Return the (X, Y) coordinate for the center point of the cell that contains the specified text.  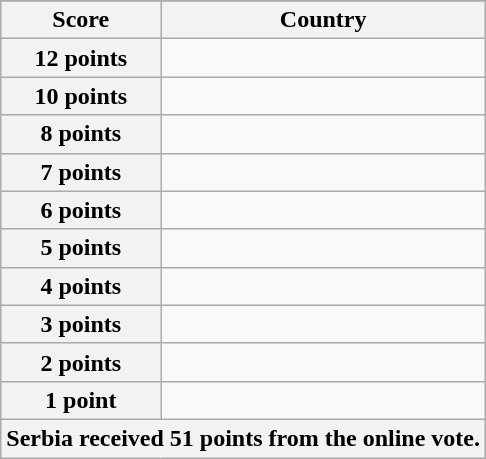
Score (81, 20)
1 point (81, 400)
5 points (81, 248)
Serbia received 51 points from the online vote. (244, 438)
Country (324, 20)
7 points (81, 172)
10 points (81, 96)
3 points (81, 324)
12 points (81, 58)
4 points (81, 286)
2 points (81, 362)
6 points (81, 210)
8 points (81, 134)
